Provide the (x, y) coordinate of the cell's center where the given text is located.  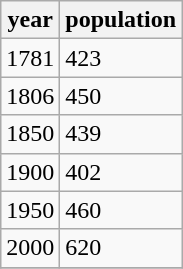
460 (121, 210)
620 (121, 248)
1900 (30, 172)
1850 (30, 134)
2000 (30, 248)
1950 (30, 210)
year (30, 20)
population (121, 20)
439 (121, 134)
402 (121, 172)
1781 (30, 58)
450 (121, 96)
423 (121, 58)
1806 (30, 96)
